Determine the [X, Y] coordinate at the center of the cell enclosing the given text.  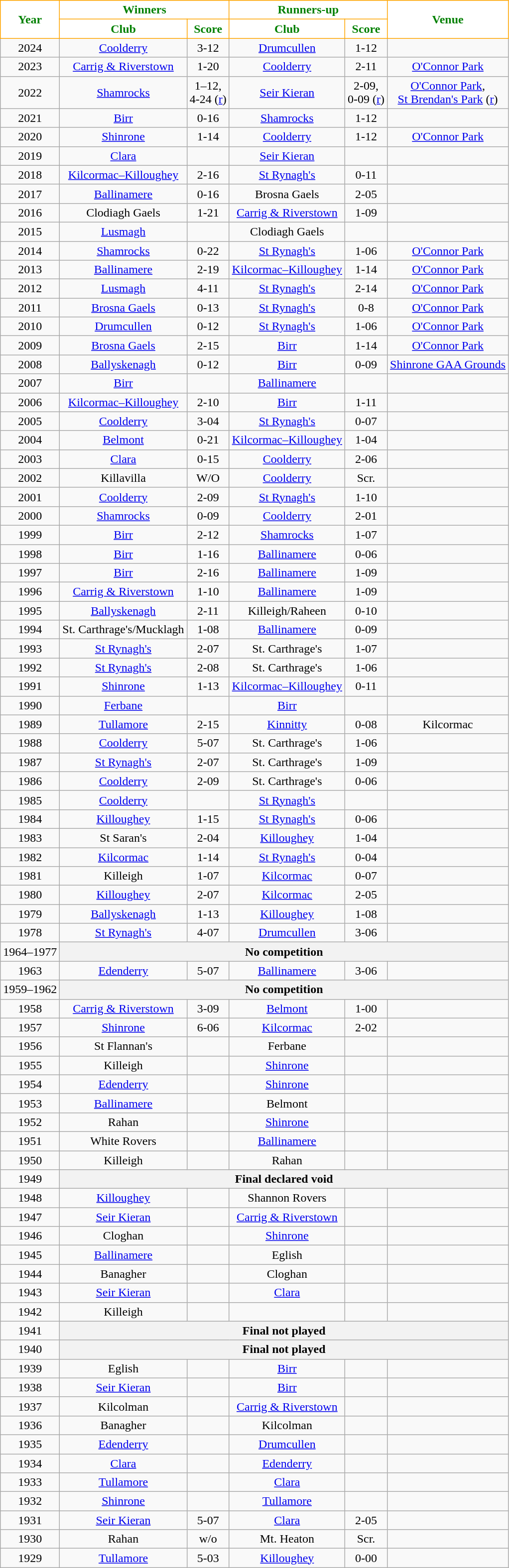
Final declared void [284, 1179]
1979 [30, 914]
2-09,0-09 (r) [367, 93]
2-10 [208, 402]
2005 [30, 421]
1936 [30, 1425]
2002 [30, 478]
1988 [30, 743]
St Flannan's [124, 1046]
2-12 [208, 535]
0-04 [367, 857]
2009 [30, 345]
Shannon Rovers [287, 1198]
1999 [30, 535]
Year [30, 19]
1982 [30, 857]
3-09 [208, 1008]
2020 [30, 137]
1983 [30, 838]
1991 [30, 686]
2-04 [208, 838]
2021 [30, 118]
1-00 [367, 1008]
1–12,4-24 (r) [208, 93]
0-00 [367, 1558]
1954 [30, 1084]
0-21 [208, 440]
2010 [30, 327]
2008 [30, 364]
2015 [30, 231]
2-14 [367, 289]
Killeigh/Raheen [287, 611]
0-15 [208, 459]
St Saran's [124, 838]
1939 [30, 1368]
1941 [30, 1331]
1-11 [367, 402]
1947 [30, 1217]
1984 [30, 819]
1963 [30, 971]
Winners [144, 10]
1946 [30, 1236]
1-15 [208, 819]
1948 [30, 1198]
2022 [30, 93]
White Rovers [124, 1141]
2-06 [367, 459]
1956 [30, 1046]
1938 [30, 1387]
1957 [30, 1027]
1929 [30, 1558]
1942 [30, 1312]
0-08 [367, 724]
Shinrone GAA Grounds [448, 364]
O'Connor Park,St Brendan's Park (r) [448, 93]
2-01 [367, 516]
1995 [30, 611]
2012 [30, 289]
1932 [30, 1501]
2-08 [208, 668]
3-12 [208, 48]
Killavilla [124, 478]
1934 [30, 1463]
6-06 [208, 1027]
1959–1962 [30, 990]
1-20 [208, 67]
0-22 [208, 250]
2016 [30, 213]
1952 [30, 1122]
2018 [30, 175]
1987 [30, 762]
0-10 [367, 611]
1944 [30, 1274]
w/o [208, 1539]
1978 [30, 933]
0-8 [367, 308]
1958 [30, 1008]
1940 [30, 1349]
1930 [30, 1539]
0-13 [208, 308]
1993 [30, 649]
Runners-up [308, 10]
2023 [30, 67]
1992 [30, 668]
W/O [208, 478]
1986 [30, 781]
2024 [30, 48]
2-19 [208, 270]
1933 [30, 1482]
1955 [30, 1065]
2004 [30, 440]
1951 [30, 1141]
1980 [30, 895]
2000 [30, 516]
3-04 [208, 421]
2003 [30, 459]
5-03 [208, 1558]
1985 [30, 800]
1950 [30, 1160]
1964–1977 [30, 952]
2006 [30, 402]
St. Carthrage's/Mucklagh [124, 630]
1990 [30, 705]
2017 [30, 194]
4-07 [208, 933]
1997 [30, 573]
Kinnitty [287, 724]
1989 [30, 724]
1-16 [208, 554]
1-21 [208, 213]
1953 [30, 1103]
1945 [30, 1255]
Mt. Heaton [287, 1539]
2019 [30, 156]
1935 [30, 1444]
1998 [30, 554]
2001 [30, 497]
Venue [448, 19]
1937 [30, 1406]
1931 [30, 1520]
1949 [30, 1179]
2014 [30, 250]
1981 [30, 876]
2007 [30, 383]
1994 [30, 630]
4-11 [208, 289]
2013 [30, 270]
1943 [30, 1293]
1996 [30, 592]
2-02 [367, 1027]
2011 [30, 308]
